Locate the cell with the specified text and output its [x, y] center coordinate. 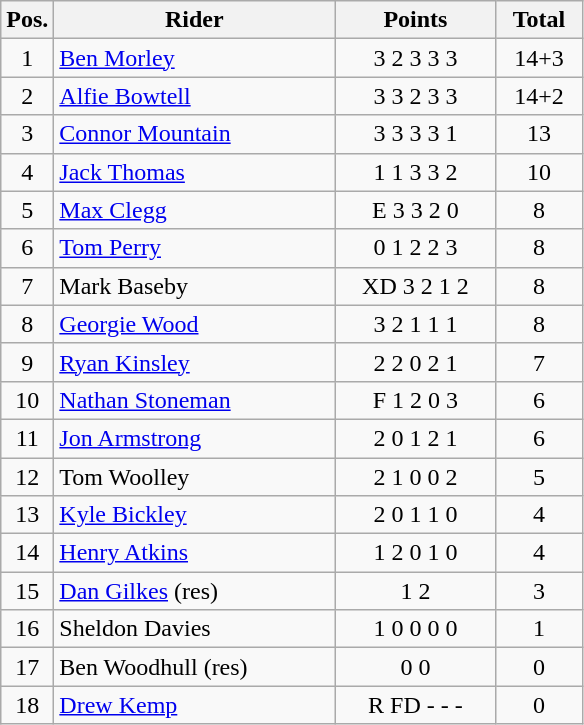
14+3 [539, 58]
1 0 0 0 0 [416, 629]
Ryan Kinsley [194, 362]
11 [28, 438]
Dan Gilkes (res) [194, 591]
XD 3 2 1 2 [416, 286]
0 0 [416, 667]
Tom Perry [194, 248]
3 3 2 3 3 [416, 96]
Max Clegg [194, 210]
Ben Woodhull (res) [194, 667]
R FD - - - [416, 705]
9 [28, 362]
Jack Thomas [194, 172]
Rider [194, 20]
Kyle Bickley [194, 515]
Jon Armstrong [194, 438]
18 [28, 705]
0 1 2 2 3 [416, 248]
15 [28, 591]
1 2 0 1 0 [416, 553]
14 [28, 553]
3 3 3 3 1 [416, 134]
Points [416, 20]
12 [28, 477]
Pos. [28, 20]
14+2 [539, 96]
3 2 3 3 3 [416, 58]
F 1 2 0 3 [416, 400]
Sheldon Davies [194, 629]
Georgie Wood [194, 324]
Total [539, 20]
E 3 3 2 0 [416, 210]
Alfie Bowtell [194, 96]
Drew Kemp [194, 705]
2 0 1 2 1 [416, 438]
Nathan Stoneman [194, 400]
2 2 0 2 1 [416, 362]
Ben Morley [194, 58]
Mark Baseby [194, 286]
Connor Mountain [194, 134]
2 1 0 0 2 [416, 477]
3 2 1 1 1 [416, 324]
1 1 3 3 2 [416, 172]
1 2 [416, 591]
2 0 1 1 0 [416, 515]
Henry Atkins [194, 553]
16 [28, 629]
17 [28, 667]
2 [28, 96]
Tom Woolley [194, 477]
